Detect which cell encompasses the target text, then output its (x, y) center coordinate. 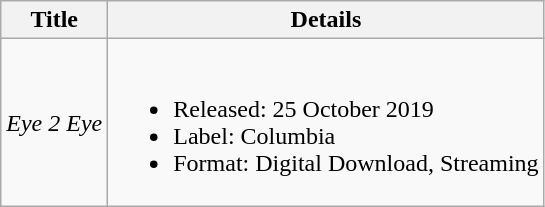
Details (326, 20)
Eye 2 Eye (54, 122)
Released: 25 October 2019Label: ColumbiaFormat: Digital Download, Streaming (326, 122)
Title (54, 20)
